Scan for the cell matching the given text and deliver its (X, Y) coordinate at center. 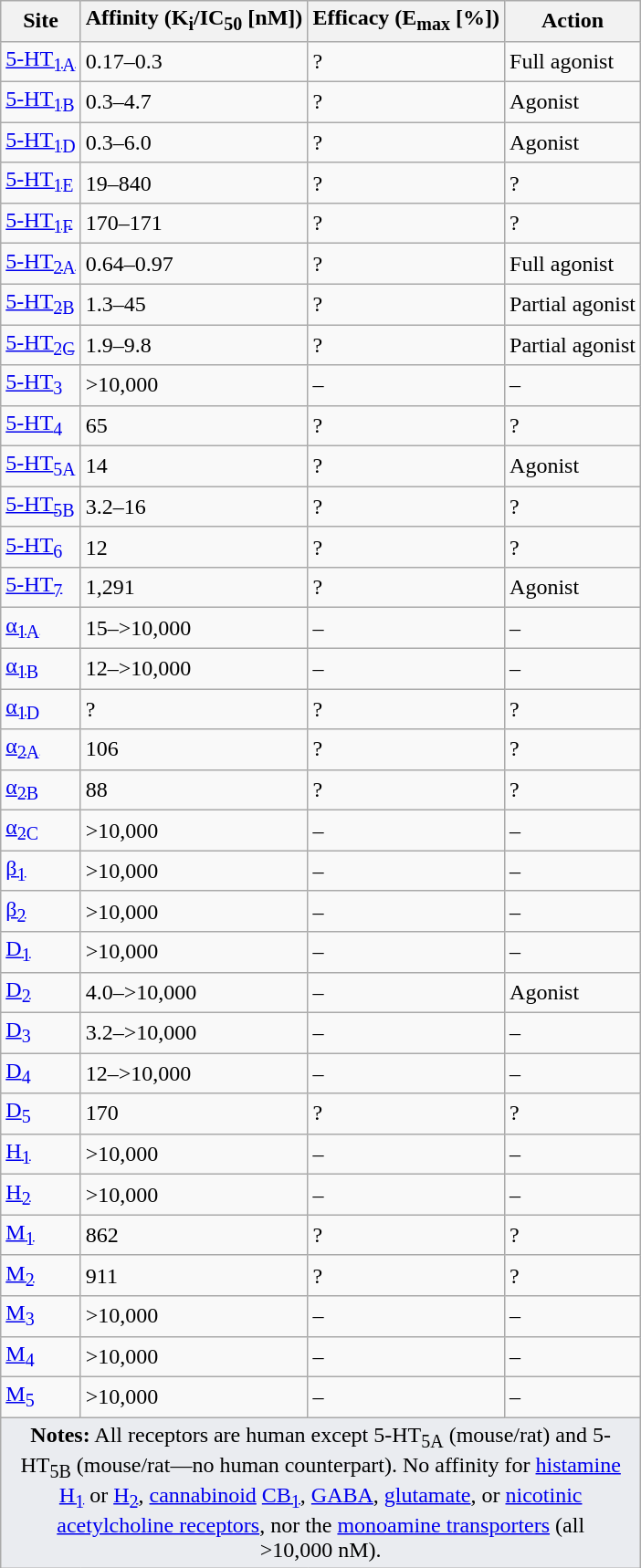
5-HT1B (40, 101)
15–>10,000 (194, 628)
M1 (40, 1235)
0.3–4.7 (194, 101)
0.3–6.0 (194, 142)
0.17–0.3 (194, 61)
Efficacy (Emax [%]) (406, 21)
Site (40, 21)
5-HT2C (40, 345)
106 (194, 749)
5-HT7 (40, 588)
5-HT2B (40, 304)
862 (194, 1235)
α2C (40, 831)
19–840 (194, 183)
12 (194, 547)
4.0–>10,000 (194, 992)
α2A (40, 749)
Action (573, 21)
5-HT4 (40, 425)
D5 (40, 1113)
3.2–16 (194, 507)
88 (194, 789)
65 (194, 425)
5-HT5A (40, 466)
β1 (40, 871)
M4 (40, 1356)
14 (194, 466)
M5 (40, 1396)
5-HT1F (40, 223)
α2B (40, 789)
D4 (40, 1073)
1.9–9.8 (194, 345)
5-HT1D (40, 142)
0.64–0.97 (194, 264)
1.3–45 (194, 304)
170 (194, 1113)
α1D (40, 709)
H2 (40, 1195)
Affinity (Ki/IC50 [nM]) (194, 21)
3.2–>10,000 (194, 1032)
1,291 (194, 588)
5-HT5B (40, 507)
5-HT6 (40, 547)
5-HT3 (40, 385)
5-HT2A (40, 264)
M3 (40, 1316)
M2 (40, 1275)
5-HT1E (40, 183)
170–171 (194, 223)
α1B (40, 668)
D3 (40, 1032)
D2 (40, 992)
H1 (40, 1154)
D1 (40, 952)
5-HT1A (40, 61)
β2 (40, 911)
911 (194, 1275)
α1A (40, 628)
